For the text-containing cell, return its midpoint in [X, Y] coordinate format. 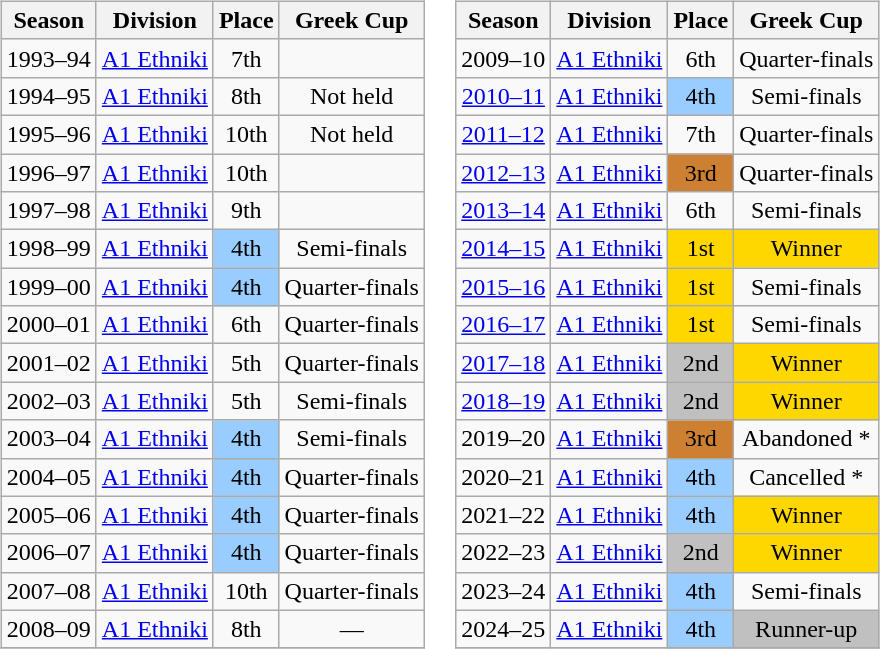
2018–19 [504, 401]
1996–97 [48, 173]
2010–11 [504, 96]
2000–01 [48, 325]
2008–09 [48, 629]
1998–99 [48, 249]
2020–21 [504, 477]
Cancelled * [806, 477]
2014–15 [504, 249]
2004–05 [48, 477]
Runner-up [806, 629]
1995–96 [48, 134]
2001–02 [48, 363]
1993–94 [48, 58]
2023–24 [504, 591]
2012–13 [504, 173]
2019–20 [504, 439]
2017–18 [504, 363]
2009–10 [504, 58]
Abandoned * [806, 439]
1994–95 [48, 96]
2005–06 [48, 515]
1999–00 [48, 287]
— [352, 629]
2016–17 [504, 325]
2011–12 [504, 134]
2022–23 [504, 553]
2003–04 [48, 439]
2024–25 [504, 629]
2002–03 [48, 401]
9th [246, 211]
2015–16 [504, 287]
2006–07 [48, 553]
2021–22 [504, 515]
1997–98 [48, 211]
2013–14 [504, 211]
2007–08 [48, 591]
